Return the (x, y) coordinate for the center point of the cell that contains the specified text.  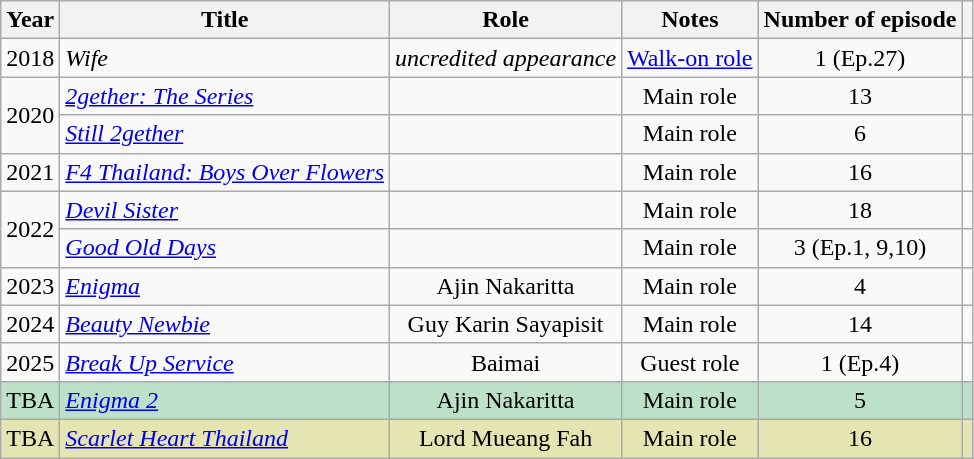
5 (860, 400)
Title (225, 20)
Role (506, 20)
1 (Ep.4) (860, 362)
2021 (30, 172)
18 (860, 210)
Year (30, 20)
2023 (30, 286)
Wife (225, 58)
2025 (30, 362)
2gether: The Series (225, 96)
Notes (690, 20)
2022 (30, 229)
Lord Mueang Fah (506, 438)
Guest role (690, 362)
14 (860, 324)
Break Up Service (225, 362)
2018 (30, 58)
Devil Sister (225, 210)
Walk-on role (690, 58)
4 (860, 286)
2020 (30, 115)
Enigma (225, 286)
Still 2gether (225, 134)
Number of episode (860, 20)
6 (860, 134)
Good Old Days (225, 248)
uncredited appearance (506, 58)
Enigma 2 (225, 400)
13 (860, 96)
3 (Ep.1, 9,10) (860, 248)
Scarlet Heart Thailand (225, 438)
1 (Ep.27) (860, 58)
Baimai (506, 362)
Guy Karin Sayapisit (506, 324)
Beauty Newbie (225, 324)
F4 Thailand: Boys Over Flowers (225, 172)
2024 (30, 324)
